Output the (x, y) coordinate of the center of the cell containing the given text.  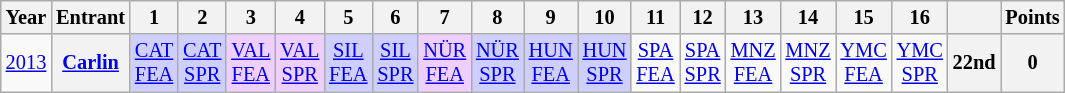
SILSPR (395, 63)
5 (348, 17)
SILFEA (348, 63)
NÜRFEA (444, 63)
Carlin (90, 63)
11 (655, 17)
10 (605, 17)
3 (250, 17)
Entrant (90, 17)
14 (808, 17)
MNZFEA (754, 63)
2013 (26, 63)
8 (498, 17)
HUNSPR (605, 63)
7 (444, 17)
13 (754, 17)
YMCSPR (920, 63)
Points (1033, 17)
MNZSPR (808, 63)
16 (920, 17)
SPAFEA (655, 63)
YMCFEA (864, 63)
CATFEA (154, 63)
HUNFEA (551, 63)
0 (1033, 63)
SPASPR (703, 63)
6 (395, 17)
15 (864, 17)
22nd (974, 63)
4 (300, 17)
NÜRSPR (498, 63)
CATSPR (202, 63)
1 (154, 17)
9 (551, 17)
VALSPR (300, 63)
Year (26, 17)
12 (703, 17)
2 (202, 17)
VALFEA (250, 63)
